For the text-containing cell, return its midpoint in (X, Y) coordinate format. 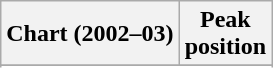
Peakposition (225, 34)
Chart (2002–03) (90, 34)
